Provide the (x, y) coordinate of the cell's center where the given text is located.  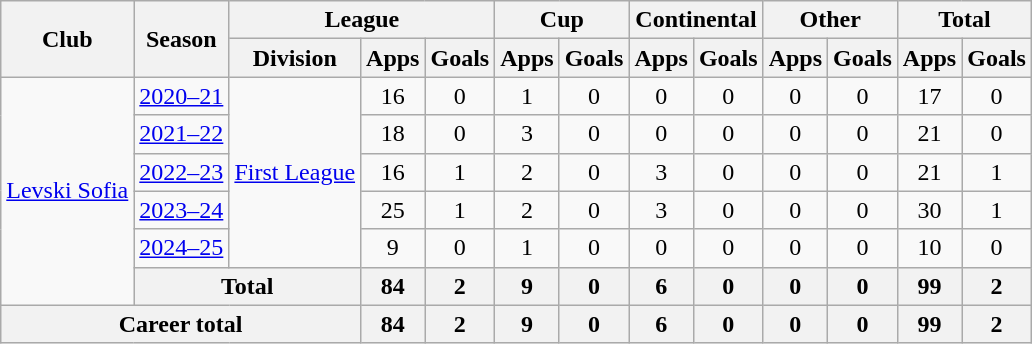
2021–22 (182, 134)
First League (295, 172)
League (362, 20)
2022–23 (182, 172)
Levski Sofia (68, 191)
2024–25 (182, 248)
30 (929, 210)
Other (830, 20)
Career total (181, 324)
18 (393, 134)
Season (182, 39)
Continental (696, 20)
2020–21 (182, 96)
25 (393, 210)
Division (295, 58)
10 (929, 248)
Club (68, 39)
17 (929, 96)
2023–24 (182, 210)
Cup (562, 20)
